Provide the (x, y) coordinate of the cell's center where the given text is located.  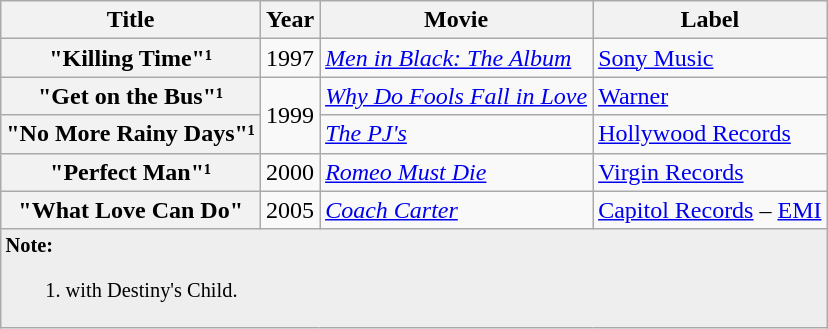
"Get on the Bus"¹ (131, 96)
Note:with Destiny's Child. (414, 278)
Coach Carter (456, 210)
2005 (290, 210)
Warner (710, 96)
Label (710, 20)
Romeo Must Die (456, 172)
"No More Rainy Days"¹ (131, 134)
"What Love Can Do" (131, 210)
Why Do Fools Fall in Love (456, 96)
Men in Black: The Album (456, 58)
Hollywood Records (710, 134)
2000 (290, 172)
Capitol Records – EMI (710, 210)
1997 (290, 58)
1999 (290, 115)
Movie (456, 20)
"Killing Time"¹ (131, 58)
Virgin Records (710, 172)
Title (131, 20)
The PJ's (456, 134)
Year (290, 20)
"Perfect Man"¹ (131, 172)
Sony Music (710, 58)
